Extract the (x, y) coordinate from the center of the cell holding the provided text.  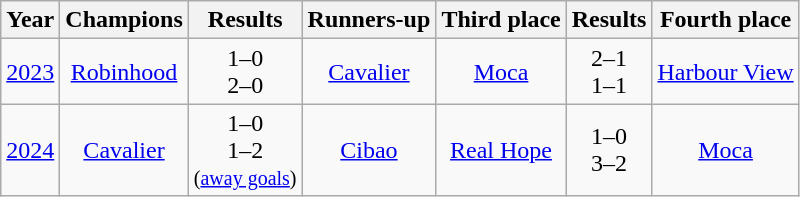
Harbour View (726, 72)
1–03–2 (609, 150)
Champions (124, 20)
Robinhood (124, 72)
Cibao (369, 150)
1–02–0 (245, 72)
Fourth place (726, 20)
2023 (30, 72)
2024 (30, 150)
2–11–1 (609, 72)
Year (30, 20)
Third place (501, 20)
Runners-up (369, 20)
Real Hope (501, 150)
1–01–2(away goals) (245, 150)
